Determine the [x, y] coordinate at the center of the cell enclosing the given text.  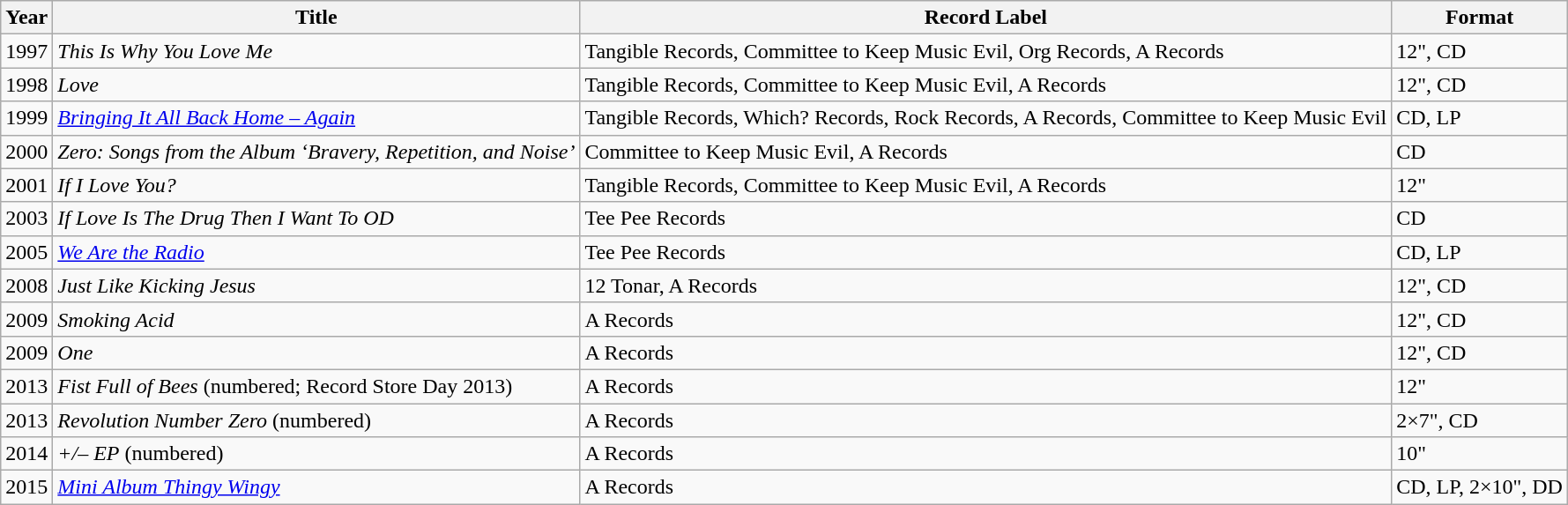
Bringing It All Back Home – Again [316, 118]
Revolution Number Zero (numbered) [316, 420]
2003 [26, 219]
This Is Why You Love Me [316, 51]
Tangible Records, Which? Records, Rock Records, A Records, Committee to Keep Music Evil [985, 118]
We Are the Radio [316, 252]
CD, LP, 2×10", DD [1480, 487]
Committee to Keep Music Evil, A Records [985, 152]
2015 [26, 487]
1998 [26, 85]
2001 [26, 185]
2×7", CD [1480, 420]
2008 [26, 286]
Record Label [985, 18]
Mini Album Thingy Wingy [316, 487]
One [316, 353]
10" [1480, 454]
2005 [26, 252]
Fist Full of Bees (numbered; Record Store Day 2013) [316, 386]
Format [1480, 18]
If I Love You? [316, 185]
Title [316, 18]
1997 [26, 51]
Smoking Acid [316, 319]
2000 [26, 152]
1999 [26, 118]
12 Tonar, A Records [985, 286]
Zero: Songs from the Album ‘Bravery, Repetition, and Noise’ [316, 152]
Love [316, 85]
If Love Is The Drug Then I Want To OD [316, 219]
Just Like Kicking Jesus [316, 286]
Tangible Records, Committee to Keep Music Evil, Org Records, A Records [985, 51]
+/– EP (numbered) [316, 454]
2014 [26, 454]
Year [26, 18]
